Extract the (x, y) coordinate from the center of the cell holding the provided text.  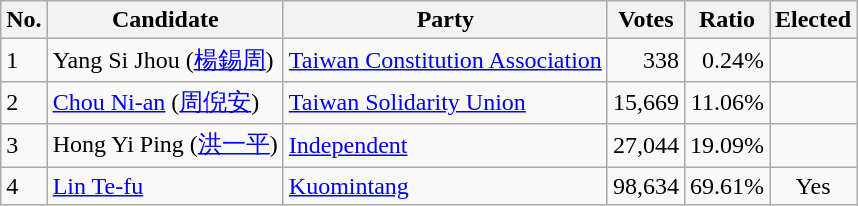
69.61% (726, 185)
Yang Si Jhou (楊錫周) (165, 60)
3 (24, 146)
Taiwan Constitution Association (445, 60)
15,669 (646, 102)
Votes (646, 20)
Lin Te-fu (165, 185)
11.06% (726, 102)
Candidate (165, 20)
Ratio (726, 20)
Elected (814, 20)
No. (24, 20)
4 (24, 185)
Yes (814, 185)
Chou Ni-an (周倪安) (165, 102)
Taiwan Solidarity Union (445, 102)
1 (24, 60)
338 (646, 60)
Kuomintang (445, 185)
Independent (445, 146)
27,044 (646, 146)
19.09% (726, 146)
0.24% (726, 60)
Hong Yi Ping (洪一平) (165, 146)
98,634 (646, 185)
2 (24, 102)
Party (445, 20)
